Locate the cell with the specified text and output its (X, Y) center coordinate. 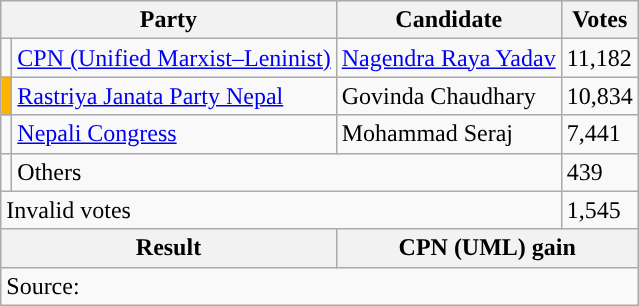
Nagendra Raya Yadav (448, 58)
CPN (Unified Marxist–Leninist) (174, 58)
10,834 (600, 96)
439 (600, 172)
Candidate (448, 20)
Mohammad Seraj (448, 134)
Votes (600, 20)
11,182 (600, 58)
Result (168, 248)
Others (286, 172)
Party (168, 20)
Source: (320, 286)
Rastriya Janata Party Nepal (174, 96)
Govinda Chaudhary (448, 96)
1,545 (600, 210)
Invalid votes (281, 210)
7,441 (600, 134)
CPN (UML) gain (487, 248)
Nepali Congress (174, 134)
